Find where the given text appears and provide that cell's center as (X, Y) coordinate. 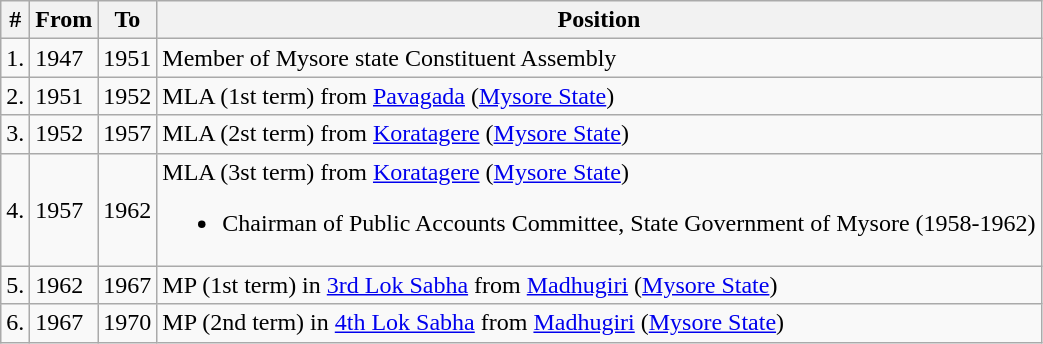
5. (16, 285)
1. (16, 58)
2. (16, 96)
MLA (3st term) from Koratagere (Mysore State)Chairman of Public Accounts Committee, State Government of Mysore (1958-1962) (599, 210)
MP (1st term) in 3rd Lok Sabha from Madhugiri (Mysore State) (599, 285)
MLA (1st term) from Pavagada (Mysore State) (599, 96)
MP (2nd term) in 4th Lok Sabha from Madhugiri (Mysore State) (599, 323)
MLA (2st term) from Koratagere (Mysore State) (599, 134)
To (128, 20)
# (16, 20)
From (64, 20)
4. (16, 210)
1970 (128, 323)
3. (16, 134)
6. (16, 323)
Position (599, 20)
1947 (64, 58)
Member of Mysore state Constituent Assembly (599, 58)
